From the cell containing the given text, extract its center point as [x, y] coordinate. 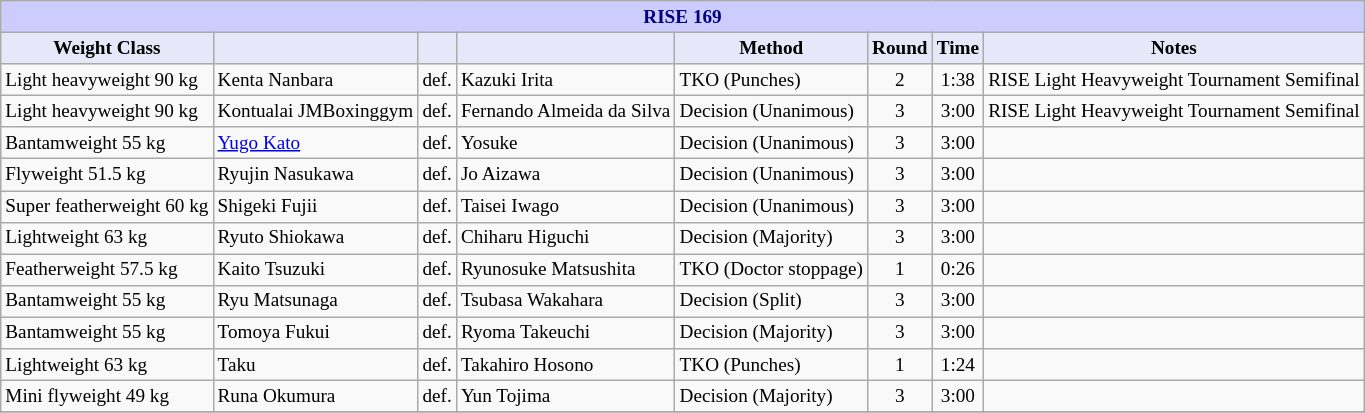
Ryu Matsunaga [316, 301]
RISE 169 [682, 17]
Flyweight 51.5 kg [107, 175]
Tomoya Fukui [316, 333]
Yun Tojima [566, 396]
Chiharu Higuchi [566, 238]
Ryujin Nasukawa [316, 175]
Ryoma Takeuchi [566, 333]
Time [958, 48]
Takahiro Hosono [566, 365]
Featherweight 57.5 kg [107, 270]
Kazuki Irita [566, 80]
2 [900, 80]
1:24 [958, 365]
Ryunosuke Matsushita [566, 270]
Kenta Nanbara [316, 80]
Ryuto Shiokawa [316, 238]
Yosuke [566, 143]
Shigeki Fujii [316, 206]
Super featherweight 60 kg [107, 206]
0:26 [958, 270]
Mini flyweight 49 kg [107, 396]
Fernando Almeida da Silva [566, 111]
Taku [316, 365]
Yugo Kato [316, 143]
Tsubasa Wakahara [566, 301]
TKO (Doctor stoppage) [772, 270]
1:38 [958, 80]
Notes [1174, 48]
Method [772, 48]
Weight Class [107, 48]
Jo Aizawa [566, 175]
Taisei Iwago [566, 206]
Decision (Split) [772, 301]
Round [900, 48]
Kaito Tsuzuki [316, 270]
Kontualai JMBoxinggym [316, 111]
Runa Okumura [316, 396]
